From the cell containing the given text, extract its center point as (X, Y) coordinate. 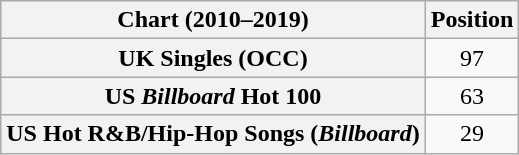
29 (472, 134)
63 (472, 96)
UK Singles (OCC) (213, 58)
US Hot R&B/Hip-Hop Songs (Billboard) (213, 134)
Chart (2010–2019) (213, 20)
Position (472, 20)
US Billboard Hot 100 (213, 96)
97 (472, 58)
